Identify which cell holds the provided text, then report its (x, y) central coordinate. 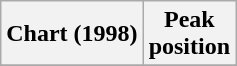
Peakposition (189, 34)
Chart (1998) (72, 34)
